Output the (X, Y) coordinate of the center of the cell containing the given text.  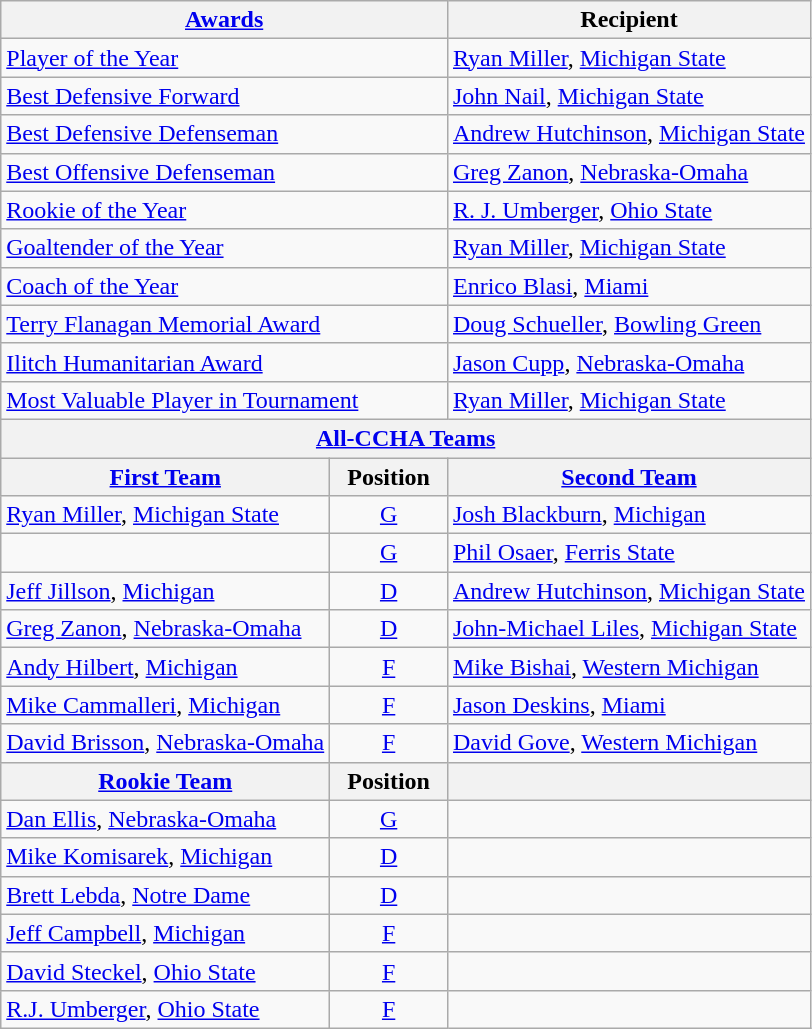
Josh Blackburn, Michigan (628, 515)
Jason Cupp, Nebraska-Omaha (628, 362)
Phil Osaer, Ferris State (628, 553)
Doug Schueller, Bowling Green (628, 324)
John Nail, Michigan State (628, 96)
Second Team (628, 477)
Brett Lebda, Notre Dame (166, 895)
Andy Hilbert, Michigan (166, 667)
All-CCHA Teams (406, 438)
Jeff Campbell, Michigan (166, 933)
Ilitch Humanitarian Award (224, 362)
David Gove, Western Michigan (628, 743)
First Team (166, 477)
Terry Flanagan Memorial Award (224, 324)
Awards (224, 20)
Recipient (628, 20)
R.J. Umberger, Ohio State (166, 1009)
David Steckel, Ohio State (166, 971)
Best Defensive Forward (224, 96)
David Brisson, Nebraska-Omaha (166, 743)
Most Valuable Player in Tournament (224, 400)
Best Defensive Defenseman (224, 134)
R. J. Umberger, Ohio State (628, 210)
Jeff Jillson, Michigan (166, 591)
Rookie of the Year (224, 210)
Enrico Blasi, Miami (628, 286)
Mike Bishai, Western Michigan (628, 667)
Mike Komisarek, Michigan (166, 857)
Best Offensive Defenseman (224, 172)
Dan Ellis, Nebraska-Omaha (166, 819)
Player of the Year (224, 58)
Rookie Team (166, 781)
Coach of the Year (224, 286)
Mike Cammalleri, Michigan (166, 705)
John-Michael Liles, Michigan State (628, 629)
Jason Deskins, Miami (628, 705)
Goaltender of the Year (224, 248)
